Scan for the cell matching the given text and deliver its (x, y) coordinate at center. 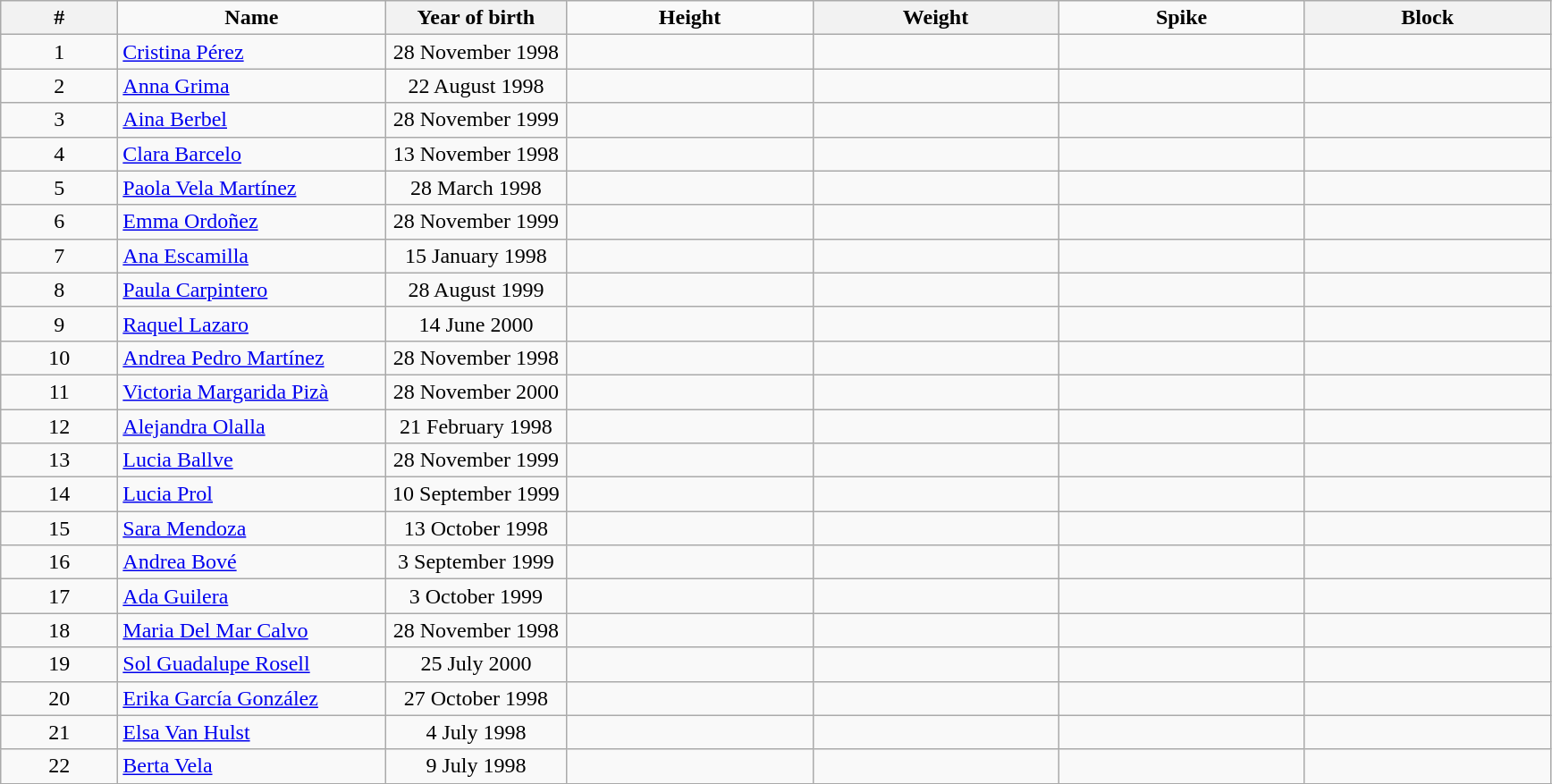
Erika García González (252, 698)
3 September 1999 (476, 562)
Raquel Lazaro (252, 324)
14 June 2000 (476, 324)
Andrea Pedro Martínez (252, 358)
Sara Mendoza (252, 528)
15 (59, 528)
4 (59, 154)
13 October 1998 (476, 528)
Block (1427, 18)
Victoria Margarida Pizà (252, 392)
13 November 1998 (476, 154)
21 February 1998 (476, 426)
15 January 1998 (476, 256)
12 (59, 426)
9 (59, 324)
Elsa Van Hulst (252, 732)
Maria Del Mar Calvo (252, 630)
# (59, 18)
Year of birth (476, 18)
Sol Guadalupe Rosell (252, 664)
4 July 1998 (476, 732)
14 (59, 494)
Emma Ordoñez (252, 222)
21 (59, 732)
Andrea Bové (252, 562)
22 August 1998 (476, 86)
18 (59, 630)
Spike (1182, 18)
28 March 1998 (476, 188)
10 September 1999 (476, 494)
Cristina Pérez (252, 52)
Ada Guilera (252, 596)
17 (59, 596)
16 (59, 562)
5 (59, 188)
19 (59, 664)
25 July 2000 (476, 664)
1 (59, 52)
Berta Vela (252, 766)
Paula Carpintero (252, 290)
28 August 1999 (476, 290)
10 (59, 358)
6 (59, 222)
Lucia Ballve (252, 460)
Alejandra Olalla (252, 426)
27 October 1998 (476, 698)
2 (59, 86)
8 (59, 290)
3 October 1999 (476, 596)
20 (59, 698)
13 (59, 460)
11 (59, 392)
Anna Grima (252, 86)
Aina Berbel (252, 120)
Paola Vela Martínez (252, 188)
Name (252, 18)
7 (59, 256)
Clara Barcelo (252, 154)
22 (59, 766)
9 July 1998 (476, 766)
Weight (935, 18)
Ana Escamilla (252, 256)
3 (59, 120)
28 November 2000 (476, 392)
Height (690, 18)
Lucia Prol (252, 494)
